From the cell containing the given text, extract its center point as (X, Y) coordinate. 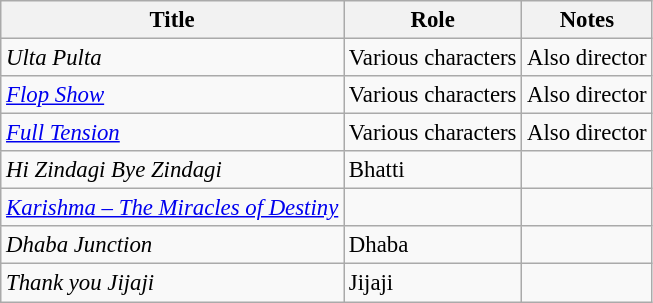
Flop Show (172, 95)
Thank you Jijaji (172, 283)
Bhatti (433, 170)
Title (172, 20)
Notes (587, 20)
Jijaji (433, 283)
Karishma – The Miracles of Destiny (172, 208)
Dhaba Junction (172, 245)
Hi Zindagi Bye Zindagi (172, 170)
Full Tension (172, 133)
Role (433, 20)
Ulta Pulta (172, 58)
Dhaba (433, 245)
